Output the (x, y) coordinate of the center of the cell containing the given text.  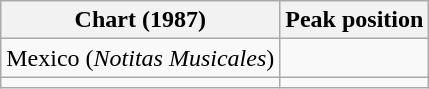
Mexico (Notitas Musicales) (140, 58)
Peak position (354, 20)
Chart (1987) (140, 20)
